Find where the given text appears and provide that cell's center as [x, y] coordinate. 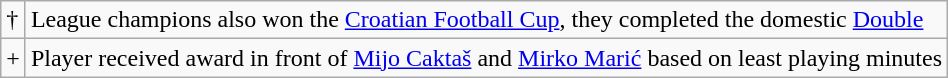
Player received award in front of Mijo Caktaš and Mirko Marić based on least playing minutes [486, 58]
† [14, 20]
League champions also won the Croatian Football Cup, they completed the domestic Double [486, 20]
+ [14, 58]
